From the cell containing the given text, extract its center point as (X, Y) coordinate. 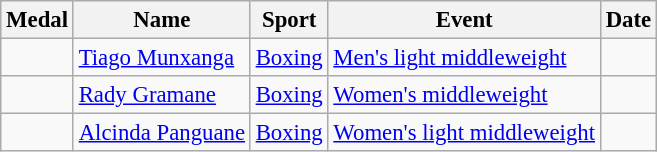
Women's light middleweight (464, 133)
Men's light middleweight (464, 58)
Tiago Munxanga (162, 58)
Alcinda Panguane (162, 133)
Date (628, 20)
Name (162, 20)
Sport (289, 20)
Medal (38, 20)
Women's middleweight (464, 95)
Rady Gramane (162, 95)
Event (464, 20)
